From the cell containing the given text, extract its center point as [X, Y] coordinate. 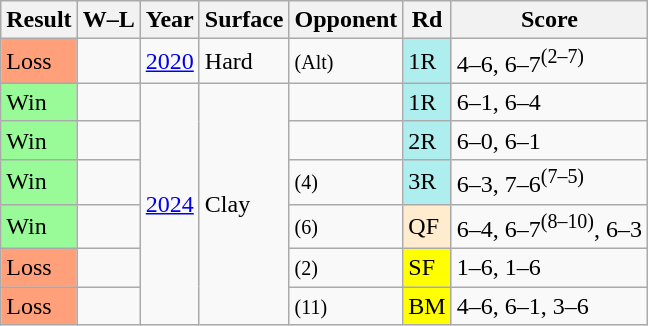
Year [170, 20]
(Alt) [346, 62]
2020 [170, 62]
1–6, 1–6 [549, 268]
SF [427, 268]
4–6, 6–1, 3–6 [549, 306]
6–3, 7–6(7–5) [549, 182]
6–4, 6–7(8–10), 6–3 [549, 226]
2R [427, 140]
Rd [427, 20]
Score [549, 20]
(11) [346, 306]
QF [427, 226]
Result [39, 20]
(4) [346, 182]
Clay [244, 204]
4–6, 6–7(2–7) [549, 62]
3R [427, 182]
Hard [244, 62]
Opponent [346, 20]
6–1, 6–4 [549, 102]
BM [427, 306]
Surface [244, 20]
6–0, 6–1 [549, 140]
2024 [170, 204]
(2) [346, 268]
W–L [108, 20]
(6) [346, 226]
